Return [x, y] of the center of cell containing provided text 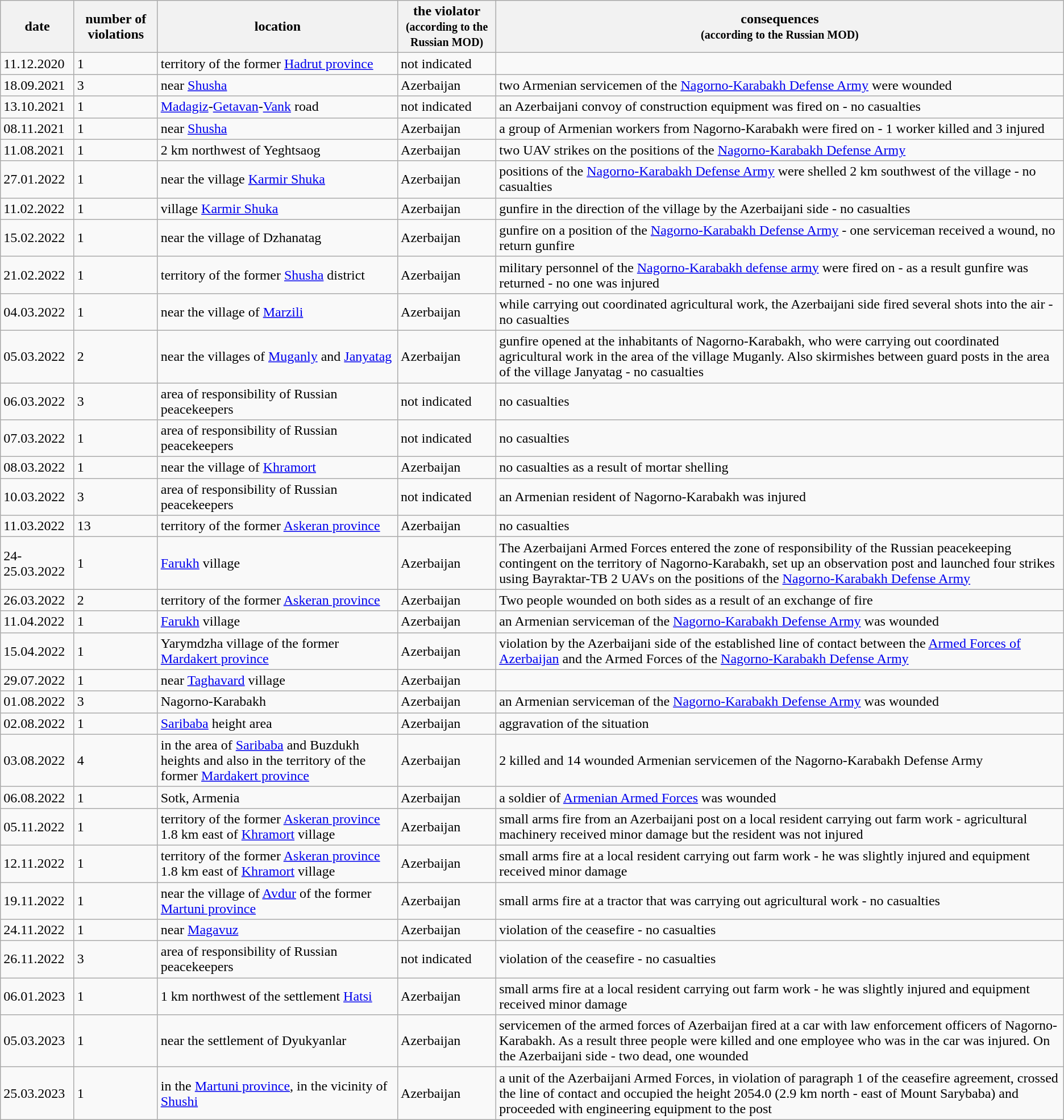
gunfire in the direction of the village by the Azerbaijani side - no casualties [780, 209]
near the settlement of Dyukyanlar [277, 1041]
06.03.2022 [38, 401]
11.04.2022 [38, 622]
Yarymdzha village of the former Mardakert province [277, 651]
06.01.2023 [38, 997]
consequences(according to the Russian MOD) [780, 27]
25.03.2023 [38, 1093]
two UAV strikes on the positions of the Nagorno-Karabakh Defense Army [780, 150]
03.08.2022 [38, 760]
an Azerbaijani convoy of construction equipment was fired on - no casualties [780, 107]
07.03.2022 [38, 439]
11.03.2022 [38, 526]
positions of the Nagorno-Karabakh Defense Army were shelled 2 km southwest of the village - no casualties [780, 180]
15.02.2022 [38, 238]
military personnel of the Nagorno-Karabakh defense army were fired on - as a result gunfire was returned - no one was injured [780, 275]
4 [116, 760]
the violator(according to the Russian MOD) [447, 27]
while carrying out coordinated agricultural work, the Azerbaijani side fired several shots into the air - no casualties [780, 311]
no casualties as a result of mortar shelling [780, 468]
05.03.2022 [38, 356]
04.03.2022 [38, 311]
near the village Karmir Shuka [277, 180]
Saribaba height area [277, 723]
13 [116, 526]
2 killed and 14 wounded Armenian servicemen of the Nagorno-Karabakh Defense Army [780, 760]
Nagorno-Karabakh [277, 702]
a soldier of Armenian Armed Forces was wounded [780, 797]
19.11.2022 [38, 900]
11.02.2022 [38, 209]
05.03.2023 [38, 1041]
1 km northwest of the settlement Hatsi [277, 997]
13.10.2021 [38, 107]
near the village of Avdur of the former Martuni province [277, 900]
Sotk, Armenia [277, 797]
10.03.2022 [38, 497]
in the Martuni province, in the vicinity of Shushi [277, 1093]
05.11.2022 [38, 826]
12.11.2022 [38, 864]
26.03.2022 [38, 600]
24.11.2022 [38, 930]
near Taghavard village [277, 680]
11.08.2021 [38, 150]
Two people wounded on both sides as a result of an exchange of fire [780, 600]
01.08.2022 [38, 702]
Madagiz-Getavan-Vank road [277, 107]
number of violations [116, 27]
06.08.2022 [38, 797]
village Karmir Shuka [277, 209]
29.07.2022 [38, 680]
15.04.2022 [38, 651]
26.11.2022 [38, 959]
small arms fire at a tractor that was carrying out agricultural work - no casualties [780, 900]
an Armenian resident of Nagorno-Karabakh was injured [780, 497]
two Armenian servicemen of the Nagorno-Karabakh Defense Army were wounded [780, 85]
in the area of Saribaba and Buzdukh heights and also in the territory of the former Mardakert province [277, 760]
18.09.2021 [38, 85]
08.11.2021 [38, 128]
territory of the former Shusha district [277, 275]
near Magavuz [277, 930]
gunfire on a position of the Nagorno-Karabakh Defense Army - one serviceman received a wound, no return gunfire [780, 238]
aggravation of the situation [780, 723]
near the village of Dzhanatag [277, 238]
24-25.03.2022 [38, 563]
location [277, 27]
territory of the former Hadrut province [277, 64]
27.01.2022 [38, 180]
near the villages of Muganly and Janyatag [277, 356]
near the village of Khramort [277, 468]
a group of Armenian workers from Nagorno-Karabakh were fired on - 1 worker killed and 3 injured [780, 128]
near the village of Marzili [277, 311]
02.08.2022 [38, 723]
date [38, 27]
11.12.2020 [38, 64]
08.03.2022 [38, 468]
21.02.2022 [38, 275]
2 km northwest of Yeghtsaog [277, 150]
